Return [X, Y] of the center of cell containing provided text 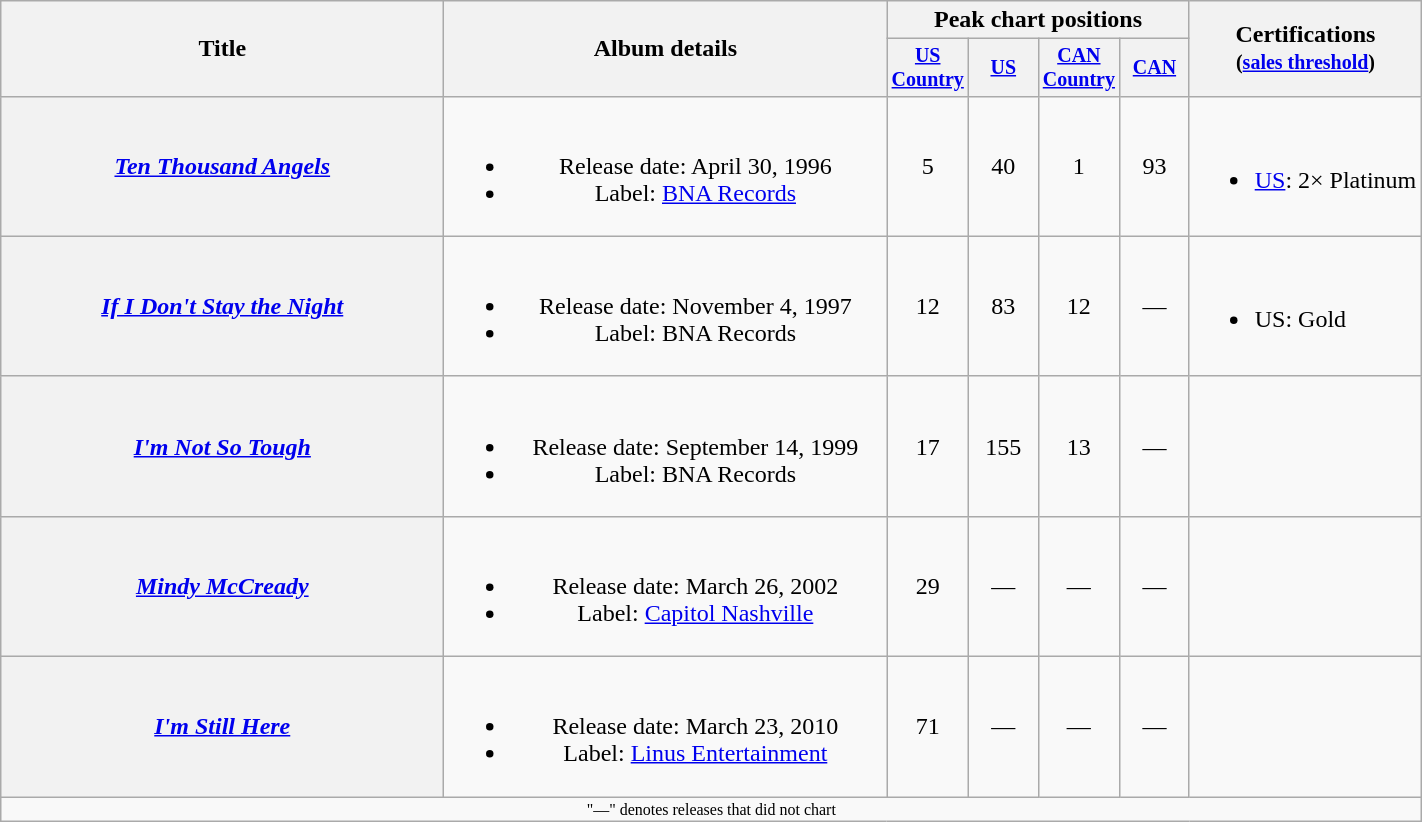
US: 2× Platinum [1306, 166]
I'm Not So Tough [222, 446]
Mindy McCready [222, 586]
17 [928, 446]
Album details [666, 49]
Release date: April 30, 1996Label: BNA Records [666, 166]
I'm Still Here [222, 727]
13 [1079, 446]
29 [928, 586]
US [1004, 68]
Certifications(sales threshold) [1306, 49]
40 [1004, 166]
155 [1004, 446]
71 [928, 727]
Release date: March 23, 2010Label: Linus Entertainment [666, 727]
"—" denotes releases that did not chart [712, 809]
Peak chart positions [1038, 20]
CAN [1154, 68]
Title [222, 49]
US: Gold [1306, 306]
83 [1004, 306]
CAN Country [1079, 68]
If I Don't Stay the Night [222, 306]
Release date: November 4, 1997Label: BNA Records [666, 306]
Release date: September 14, 1999Label: BNA Records [666, 446]
5 [928, 166]
1 [1079, 166]
Release date: March 26, 2002Label: Capitol Nashville [666, 586]
US Country [928, 68]
93 [1154, 166]
Ten Thousand Angels [222, 166]
